From the cell containing the given text, extract its center point as [X, Y] coordinate. 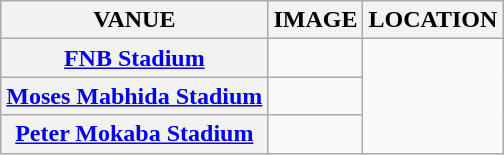
FNB Stadium [134, 58]
IMAGE [316, 20]
Peter Mokaba Stadium [134, 134]
LOCATION [433, 20]
Moses Mabhida Stadium [134, 96]
VANUE [134, 20]
